Find where the given text appears and provide that cell's center as [x, y] coordinate. 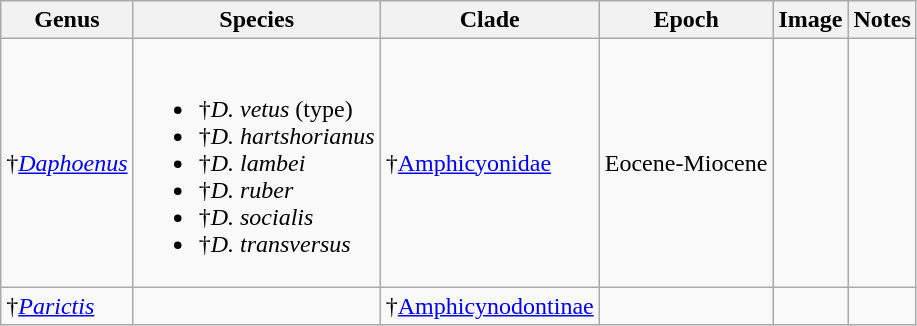
Notes [882, 20]
†Daphoenus [67, 163]
†D. vetus (type)†D. hartshorianus†D. lambei†D. ruber†D. socialis†D. transversus [256, 163]
Clade [490, 20]
Species [256, 20]
†Amphicyonidae [490, 163]
†Parictis [67, 306]
Image [810, 20]
Epoch [686, 20]
Eocene-Miocene [686, 163]
†Amphicynodontinae [490, 306]
Genus [67, 20]
